Provide the [X, Y] coordinate of the cell's center where the given text is located.  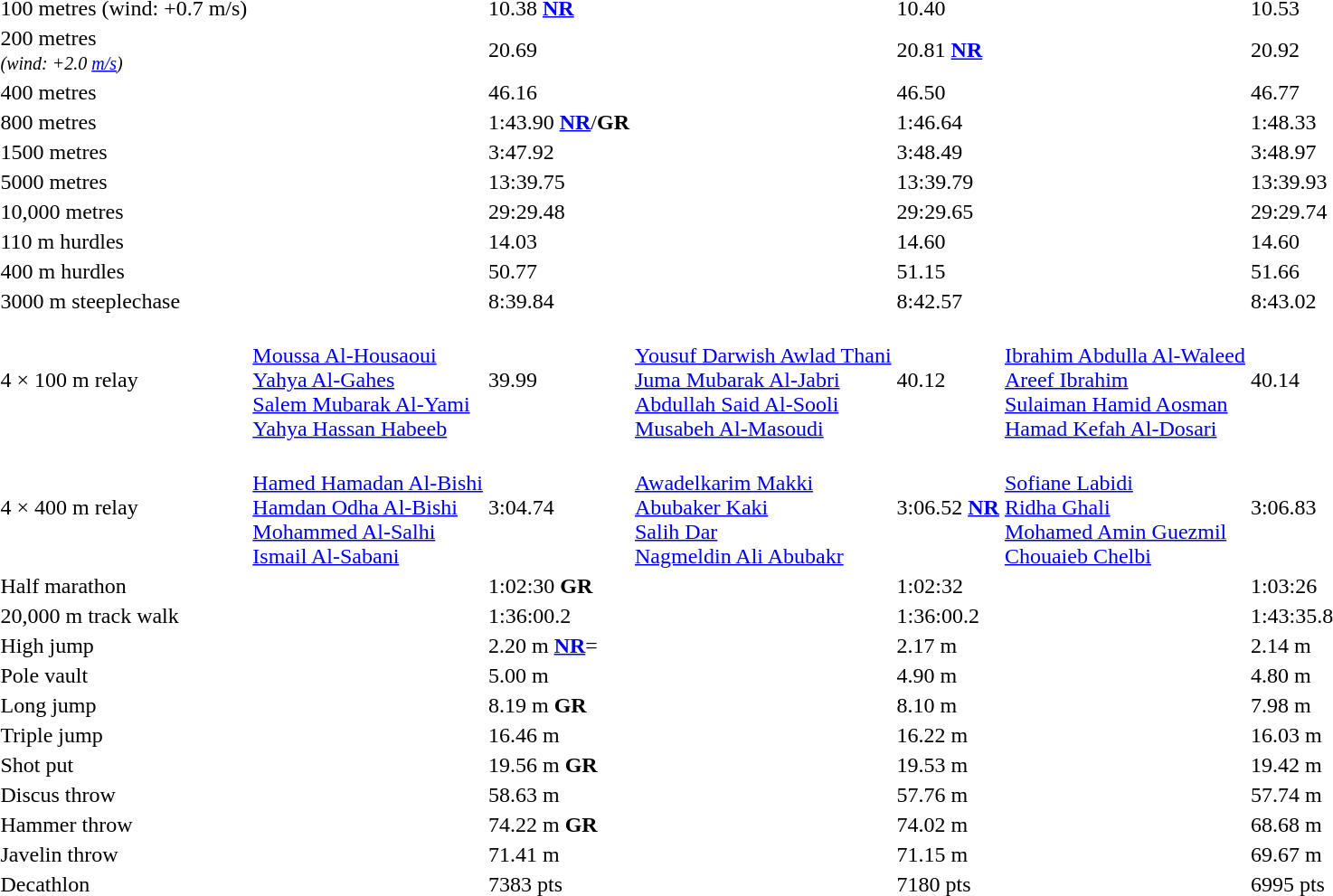
19.53 m [948, 765]
29:29.48 [559, 212]
3:48.49 [948, 152]
Hamed Hamadan Al-BishiHamdan Odha Al-BishiMohammed Al-SalhiIsmail Al-Sabani [368, 507]
1:46.64 [948, 122]
Moussa Al-HousaouiYahya Al-GahesSalem Mubarak Al-YamiYahya Hassan Habeeb [368, 380]
4.90 m [948, 675]
3:47.92 [559, 152]
29:29.65 [948, 212]
Yousuf Darwish Awlad ThaniJuma Mubarak Al-JabriAbdullah Said Al-SooliMusabeh Al-Masoudi [763, 380]
19.56 m GR [559, 765]
20.69 [559, 51]
58.63 m [559, 795]
3:06.52 NR [948, 507]
Sofiane LabidiRidha GhaliMohamed Amin GuezmilChouaieb Chelbi [1125, 507]
14.60 [948, 241]
Awadelkarim MakkiAbubaker KakiSalih DarNagmeldin Ali Abubakr [763, 507]
46.16 [559, 92]
14.03 [559, 241]
8.10 m [948, 705]
46.50 [948, 92]
57.76 m [948, 795]
8.19 m GR [559, 705]
13:39.75 [559, 182]
71.15 m [948, 854]
20.81 NR [948, 51]
50.77 [559, 271]
3:04.74 [559, 507]
40.12 [948, 380]
8:42.57 [948, 301]
74.22 m GR [559, 825]
2.17 m [948, 646]
1:02:30 GR [559, 586]
51.15 [948, 271]
13:39.79 [948, 182]
1:43.90 NR/GR [559, 122]
16.46 m [559, 735]
39.99 [559, 380]
Ibrahim Abdulla Al-WaleedAreef IbrahimSulaiman Hamid AosmanHamad Kefah Al-Dosari [1125, 380]
16.22 m [948, 735]
8:39.84 [559, 301]
74.02 m [948, 825]
71.41 m [559, 854]
5.00 m [559, 675]
1:02:32 [948, 586]
2.20 m NR= [559, 646]
